Scan for the cell matching the given text and deliver its [X, Y] coordinate at center. 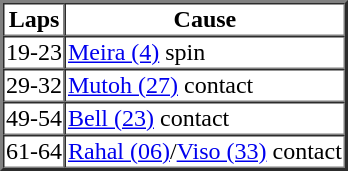
49-54 [34, 118]
19-23 [34, 52]
Cause [205, 20]
Bell (23) contact [205, 118]
61-64 [34, 152]
Laps [34, 20]
Rahal (06)/Viso (33) contact [205, 152]
29-32 [34, 86]
Meira (4) spin [205, 52]
Mutoh (27) contact [205, 86]
